Return the (x, y) coordinate for the center point of the cell that contains the specified text.  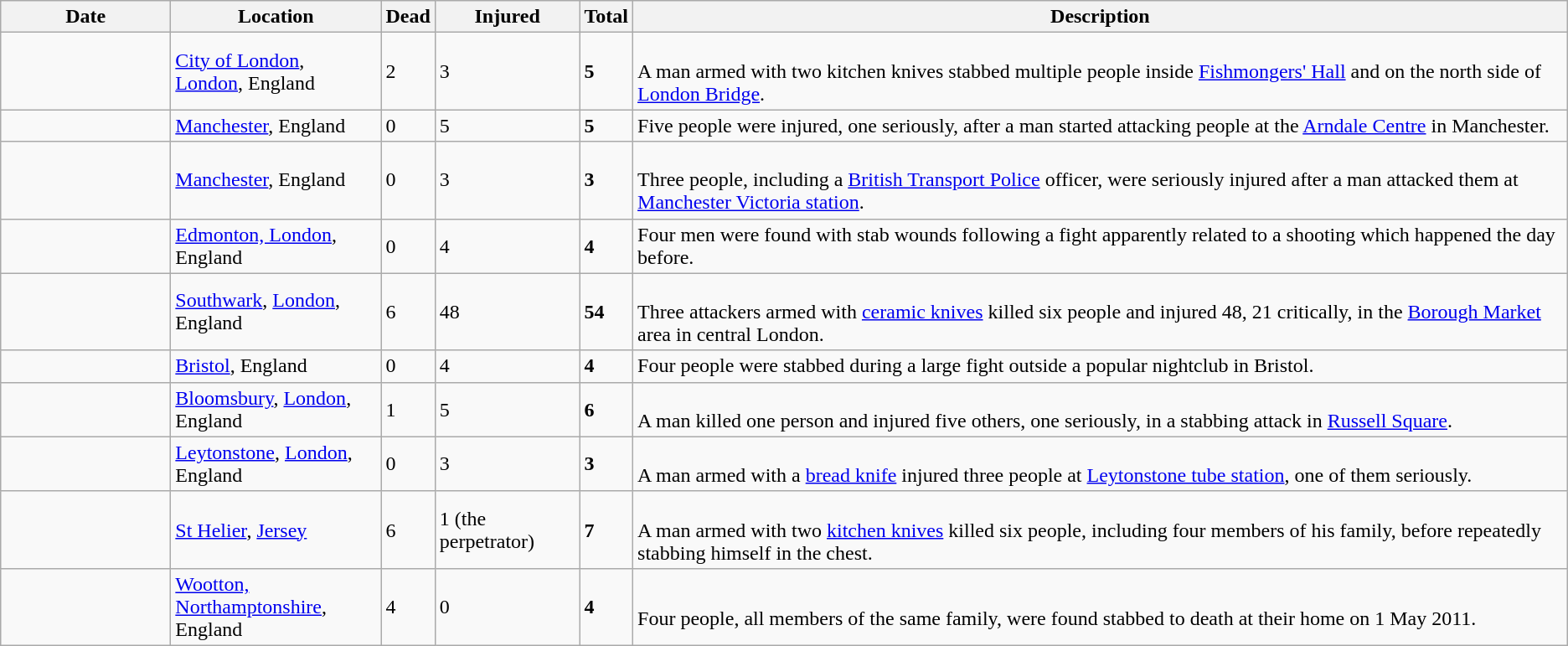
Three attackers armed with ceramic knives killed six people and injured 48, 21 critically, in the Borough Market area in central London. (1101, 312)
Bristol, England (276, 366)
Four men were found with stab wounds following a fight apparently related to a shooting which happened the day before. (1101, 246)
Four people were stabbed during a large fight outside a popular nightclub in Bristol. (1101, 366)
Date (85, 17)
Bloomsbury, London, England (276, 409)
A man armed with two kitchen knives killed six people, including four members of his family, before repeatedly stabbing himself in the chest. (1101, 530)
A man killed one person and injured five others, one seriously, in a stabbing attack in Russell Square. (1101, 409)
Three people, including a British Transport Police officer, were seriously injured after a man attacked them at Manchester Victoria station. (1101, 180)
Location (276, 17)
1 (the perpetrator) (508, 530)
A man armed with two kitchen knives stabbed multiple people inside Fishmongers' Hall and on the north side of London Bridge. (1101, 71)
Wootton, Northamptonshire, England (276, 607)
1 (408, 409)
Four people, all members of the same family, were found stabbed to death at their home on 1 May 2011. (1101, 607)
A man armed with a bread knife injured three people at Leytonstone tube station, one of them seriously. (1101, 464)
2 (408, 71)
Dead (408, 17)
Five people were injured, one seriously, after a man started attacking people at the Arndale Centre in Manchester. (1101, 126)
Total (606, 17)
City of London, London, England (276, 71)
48 (508, 312)
54 (606, 312)
Edmonton, London, England (276, 246)
Southwark, London, England (276, 312)
St Helier, Jersey (276, 530)
Description (1101, 17)
7 (606, 530)
Injured (508, 17)
Leytonstone, London, England (276, 464)
